Pinpoint the cell where the given text exists, returning its [X, Y] midpoint coordinate. 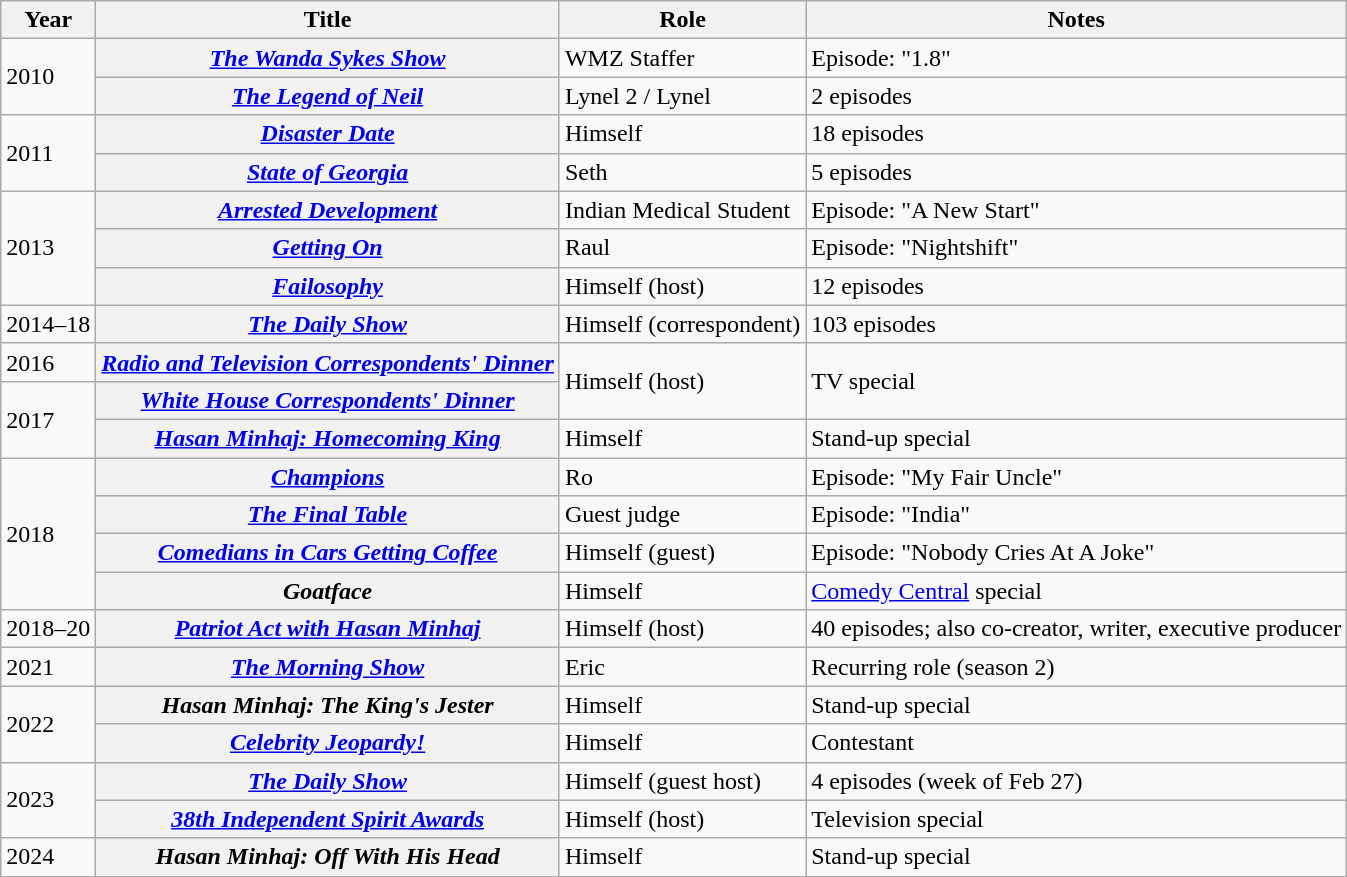
Recurring role (season 2) [1076, 667]
The Final Table [328, 515]
Comedy Central special [1076, 591]
Episode: "My Fair Uncle" [1076, 477]
The Legend of Neil [328, 96]
2024 [48, 857]
Hasan Minhaj: Off With His Head [328, 857]
Patriot Act with Hasan Minhaj [328, 629]
Episode: "1.8" [1076, 58]
Himself (correspondent) [682, 324]
Disaster Date [328, 134]
WMZ Staffer [682, 58]
Ro [682, 477]
Radio and Television Correspondents' Dinner [328, 362]
Eric [682, 667]
Episode: "A New Start" [1076, 210]
Seth [682, 172]
2016 [48, 362]
2014–18 [48, 324]
Episode: "Nightshift" [1076, 248]
Raul [682, 248]
40 episodes; also co-creator, writer, executive producer [1076, 629]
Himself (guest host) [682, 781]
4 episodes (week of Feb 27) [1076, 781]
The Wanda Sykes Show [328, 58]
Contestant [1076, 743]
18 episodes [1076, 134]
38th Independent Spirit Awards [328, 819]
TV special [1076, 381]
Lynel 2 / Lynel [682, 96]
2017 [48, 419]
Getting On [328, 248]
2022 [48, 724]
Notes [1076, 20]
2018–20 [48, 629]
2010 [48, 77]
Hasan Minhaj: The King's Jester [328, 705]
5 episodes [1076, 172]
2013 [48, 248]
2023 [48, 800]
Role [682, 20]
Episode: "Nobody Cries At A Joke" [1076, 553]
Hasan Minhaj: Homecoming King [328, 438]
The Morning Show [328, 667]
Indian Medical Student [682, 210]
103 episodes [1076, 324]
2011 [48, 153]
State of Georgia [328, 172]
Goatface [328, 591]
2 episodes [1076, 96]
Guest judge [682, 515]
12 episodes [1076, 286]
Episode: "India" [1076, 515]
Year [48, 20]
Champions [328, 477]
Comedians in Cars Getting Coffee [328, 553]
Title [328, 20]
2018 [48, 534]
Arrested Development [328, 210]
White House Correspondents' Dinner [328, 400]
Failosophy [328, 286]
Celebrity Jeopardy! [328, 743]
Himself (guest) [682, 553]
2021 [48, 667]
Television special [1076, 819]
